Determine the [x, y] coordinate at the center of the cell enclosing the given text.  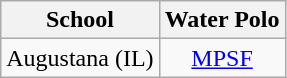
School [80, 20]
Augustana (IL) [80, 58]
MPSF [222, 58]
Water Polo [222, 20]
